Capture the cell that displays the provided text and extract its (X, Y) central coordinate. 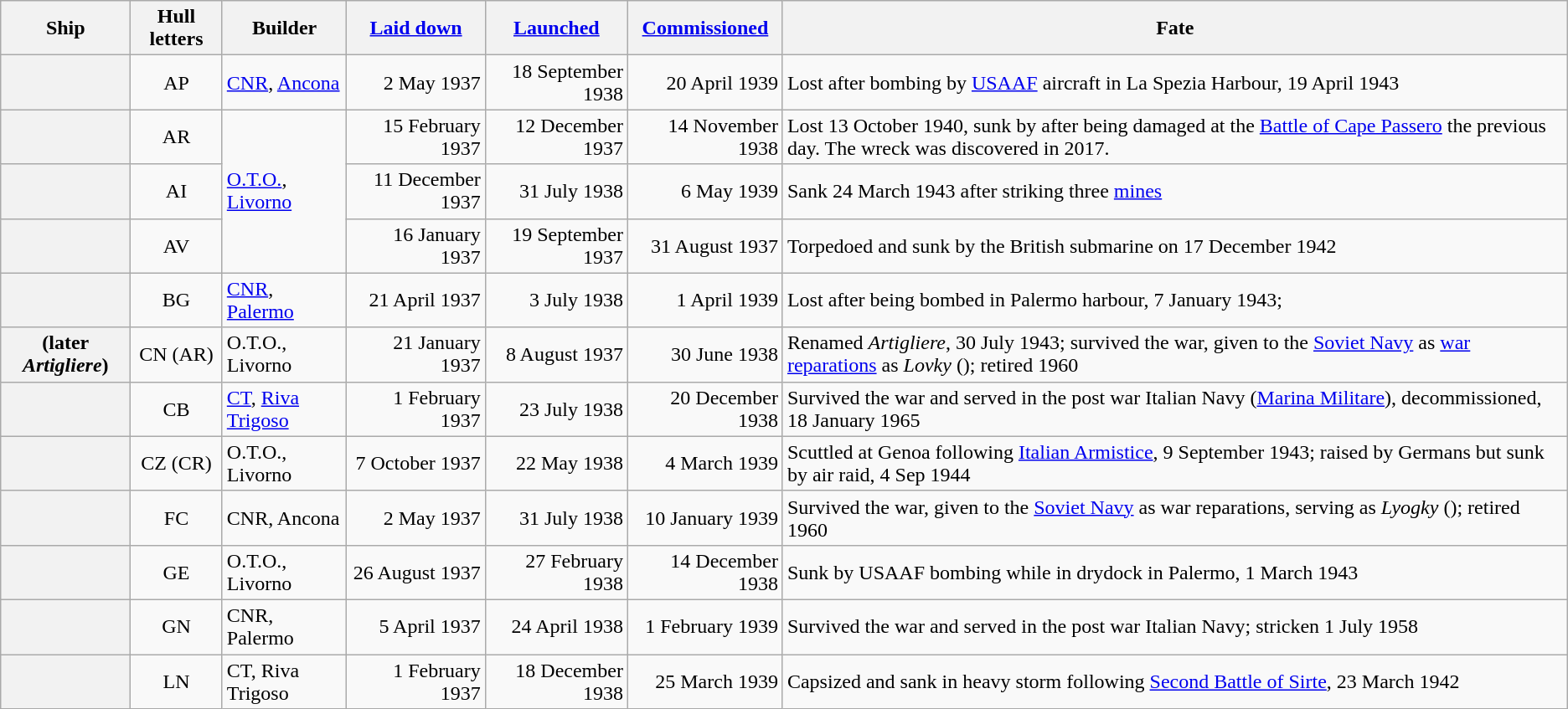
Scuttled at Genoa following Italian Armistice, 9 September 1943; raised by Germans but sunk by air raid, 4 Sep 1944 (1174, 464)
Ship (65, 28)
GN (177, 626)
Builder (285, 28)
CN (AR) (177, 355)
12 December 1937 (556, 137)
CB (177, 408)
5 April 1937 (415, 626)
21 January 1937 (415, 355)
Torpedoed and sunk by the British submarine on 17 December 1942 (1174, 246)
GE (177, 573)
27 February 1938 (556, 573)
14 November 1938 (705, 137)
18 December 1938 (556, 681)
30 June 1938 (705, 355)
Sunk by USAAF bombing while in drydock in Palermo, 1 March 1943 (1174, 573)
Capsized and sank in heavy storm following Second Battle of Sirte, 23 March 1942 (1174, 681)
Survived the war, given to the Soviet Navy as war reparations, serving as Lyogky (); retired 1960 (1174, 517)
20 December 1938 (705, 408)
25 March 1939 (705, 681)
3 July 1938 (556, 300)
15 February 1937 (415, 137)
22 May 1938 (556, 464)
Fate (1174, 28)
Lost after being bombed in Palermo harbour, 7 January 1943; (1174, 300)
21 April 1937 (415, 300)
Launched (556, 28)
AV (177, 246)
Sank 24 March 1943 after striking three mines (1174, 191)
26 August 1937 (415, 573)
Hull letters (177, 28)
AI (177, 191)
14 December 1938 (705, 573)
24 April 1938 (556, 626)
31 August 1937 (705, 246)
20 April 1939 (705, 82)
LN (177, 681)
(later Artigliere) (65, 355)
18 September 1938 (556, 82)
6 May 1939 (705, 191)
7 October 1937 (415, 464)
BG (177, 300)
16 January 1937 (415, 246)
FC (177, 517)
Lost 13 October 1940, sunk by after being damaged at the Battle of Cape Passero the previous day. The wreck was discovered in 2017. (1174, 137)
11 December 1937 (415, 191)
AP (177, 82)
Commissioned (705, 28)
CZ (CR) (177, 464)
Lost after bombing by USAAF aircraft in La Spezia Harbour, 19 April 1943 (1174, 82)
Survived the war and served in the post war Italian Navy; stricken 1 July 1958 (1174, 626)
AR (177, 137)
19 September 1937 (556, 246)
4 March 1939 (705, 464)
23 July 1938 (556, 408)
Survived the war and served in the post war Italian Navy (Marina Militare), decommissioned, 18 January 1965 (1174, 408)
10 January 1939 (705, 517)
8 August 1937 (556, 355)
1 February 1939 (705, 626)
Renamed Artigliere, 30 July 1943; survived the war, given to the Soviet Navy as war reparations as Lovky (); retired 1960 (1174, 355)
1 April 1939 (705, 300)
Laid down (415, 28)
